Identify which cell holds the provided text, then report its (x, y) central coordinate. 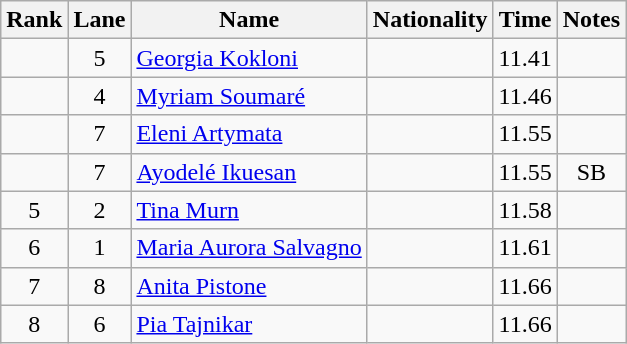
Georgia Kokloni (249, 58)
Notes (591, 20)
Name (249, 20)
11.58 (525, 210)
Nationality (430, 20)
Ayodelé Ikuesan (249, 172)
Rank (34, 20)
1 (100, 248)
11.61 (525, 248)
Eleni Artymata (249, 134)
Time (525, 20)
Pia Tajnikar (249, 324)
SB (591, 172)
Lane (100, 20)
Anita Pistone (249, 286)
Maria Aurora Salvagno (249, 248)
Tina Murn (249, 210)
11.46 (525, 96)
4 (100, 96)
11.41 (525, 58)
2 (100, 210)
Myriam Soumaré (249, 96)
